Return (x, y) of the center of cell containing provided text 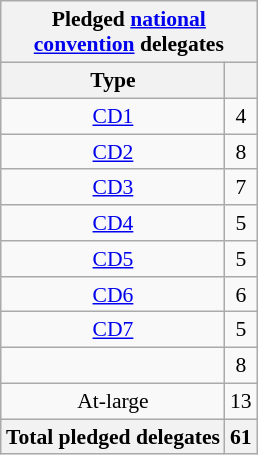
13 (241, 401)
CD5 (113, 259)
4 (241, 116)
7 (241, 187)
Pledged nationalconvention delegates (129, 32)
CD4 (113, 223)
Total pledged delegates (113, 437)
At-large (113, 401)
CD1 (113, 116)
61 (241, 437)
CD2 (113, 152)
CD3 (113, 187)
6 (241, 294)
CD7 (113, 330)
CD6 (113, 294)
Type (113, 80)
